Output the (X, Y) coordinate of the center of the cell containing the given text.  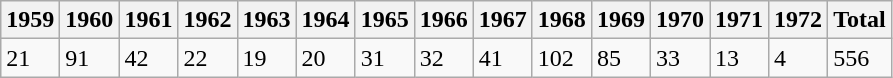
1960 (90, 20)
1971 (740, 20)
22 (208, 58)
19 (266, 58)
1962 (208, 20)
1961 (148, 20)
1959 (30, 20)
Total (860, 20)
33 (680, 58)
1964 (326, 20)
42 (148, 58)
1963 (266, 20)
21 (30, 58)
1966 (444, 20)
20 (326, 58)
13 (740, 58)
102 (562, 58)
1972 (798, 20)
1969 (620, 20)
1967 (502, 20)
1968 (562, 20)
1965 (384, 20)
4 (798, 58)
85 (620, 58)
31 (384, 58)
1970 (680, 20)
556 (860, 58)
91 (90, 58)
32 (444, 58)
41 (502, 58)
